For the text-containing cell, return its midpoint in (x, y) coordinate format. 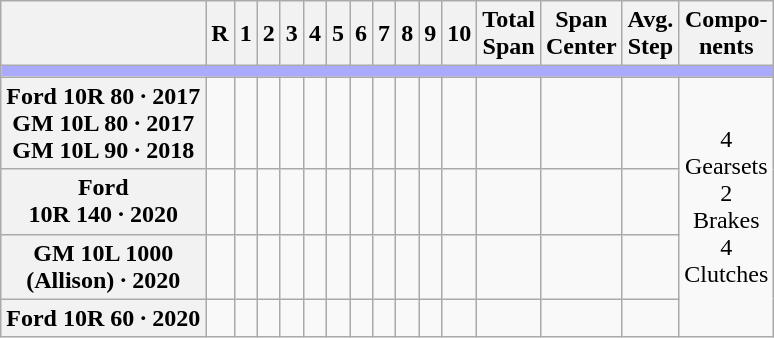
4 (314, 34)
Ford10R 140 · 2020 (104, 202)
SpanCenter (581, 34)
TotalSpan (509, 34)
Ford 10R 80 · 2017GM 10L 80 · 2017GM 10L 90 · 2018 (104, 123)
R (220, 34)
7 (384, 34)
4Gearsets2Brakes4Clutches (726, 207)
8 (408, 34)
GM 10L 1000(Allison) · 2020 (104, 266)
1 (246, 34)
Compo-nents (726, 34)
5 (338, 34)
Avg.Step (650, 34)
3 (292, 34)
2 (268, 34)
Ford 10R 60 · 2020 (104, 318)
9 (430, 34)
10 (460, 34)
6 (362, 34)
